For the text-containing cell, return its midpoint in (X, Y) coordinate format. 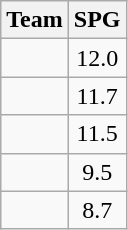
11.5 (97, 134)
12.0 (97, 58)
Team (35, 20)
11.7 (97, 96)
SPG (97, 20)
9.5 (97, 172)
8.7 (97, 210)
